Extract the [X, Y] coordinate from the center of the cell holding the provided text.  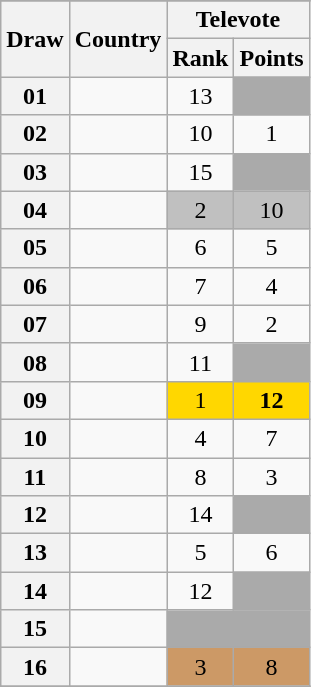
08 [35, 362]
07 [35, 324]
02 [35, 134]
9 [200, 324]
09 [35, 400]
Draw [35, 39]
Rank [200, 58]
16 [35, 667]
Points [272, 58]
05 [35, 248]
04 [35, 210]
Country [118, 39]
01 [35, 96]
06 [35, 286]
03 [35, 172]
Televote [238, 20]
